Determine the [X, Y] coordinate at the center of the cell enclosing the given text.  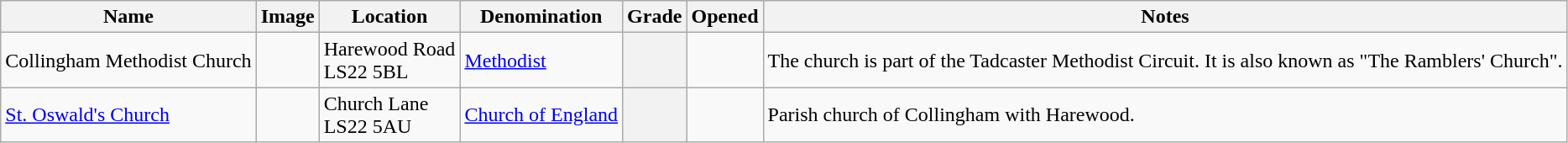
Church LaneLS22 5AU [389, 114]
Collingham Methodist Church [128, 61]
Church of England [541, 114]
Notes [1165, 17]
Name [128, 17]
Parish church of Collingham with Harewood. [1165, 114]
Image [287, 17]
St. Oswald's Church [128, 114]
Opened [725, 17]
Harewood RoadLS22 5BL [389, 61]
Denomination [541, 17]
Location [389, 17]
Methodist [541, 61]
Grade [655, 17]
The church is part of the Tadcaster Methodist Circuit. It is also known as "The Ramblers' Church". [1165, 61]
